Pinpoint the cell where the given text exists, returning its [X, Y] midpoint coordinate. 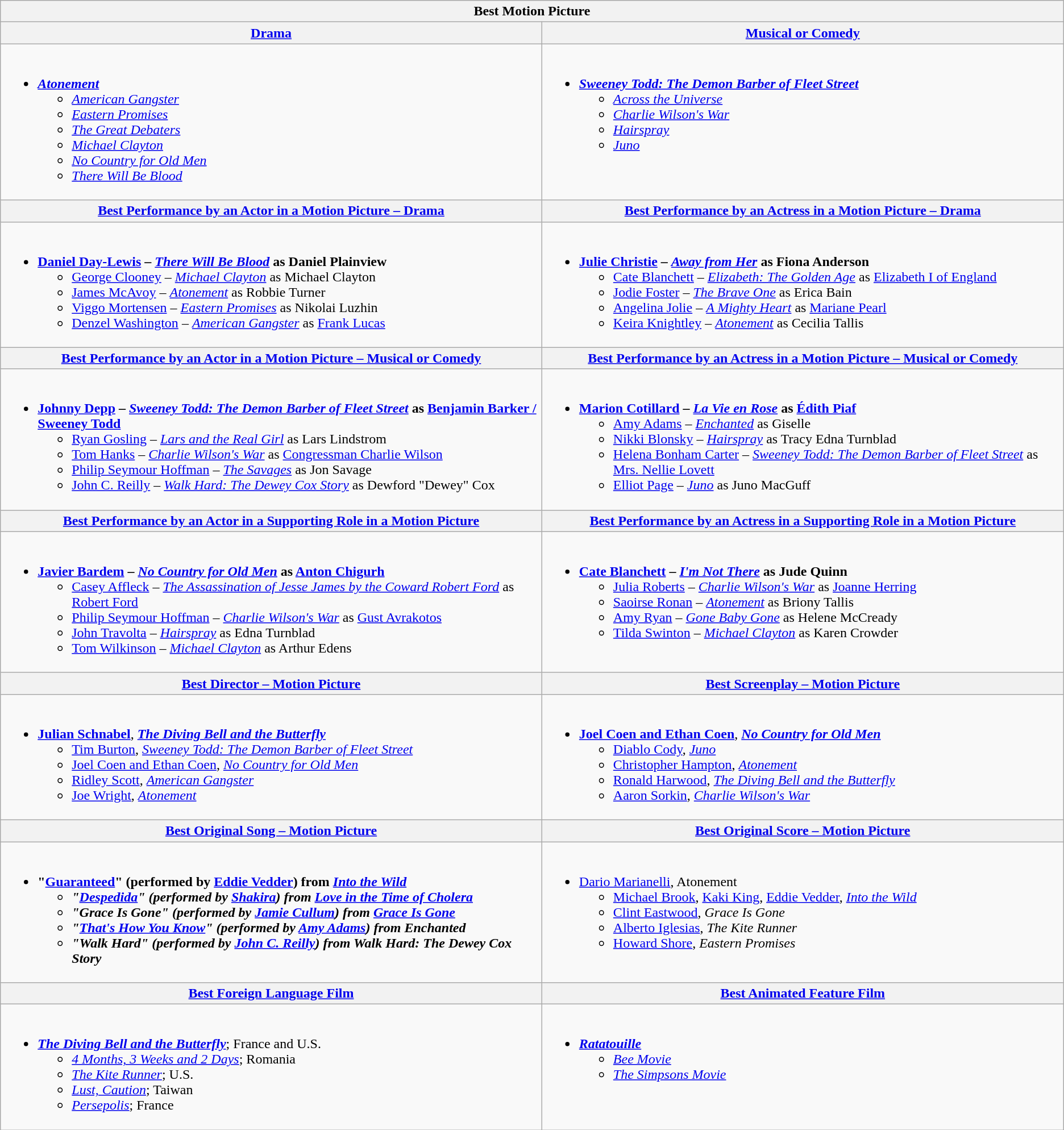
Best Performance by an Actor in a Motion Picture – Drama [272, 211]
Best Animated Feature Film [803, 994]
Best Motion Picture [532, 11]
Best Performance by an Actress in a Motion Picture – Musical or Comedy [803, 358]
Best Performance by an Actress in a Motion Picture – Drama [803, 211]
Best Original Song – Motion Picture [272, 830]
Drama [272, 33]
The Diving Bell and the Butterfly; France and U.S.4 Months, 3 Weeks and 2 Days; RomaniaThe Kite Runner; U.S.Lust, Caution; TaiwanPersepolis; France [272, 1067]
Best Foreign Language Film [272, 994]
Best Performance by an Actor in a Supporting Role in a Motion Picture [272, 521]
RatatouilleBee MovieThe Simpsons Movie [803, 1067]
Best Screenplay – Motion Picture [803, 683]
Best Original Score – Motion Picture [803, 830]
Best Director – Motion Picture [272, 683]
Best Performance by an Actress in a Supporting Role in a Motion Picture [803, 521]
Musical or Comedy [803, 33]
Best Performance by an Actor in a Motion Picture – Musical or Comedy [272, 358]
Sweeney Todd: The Demon Barber of Fleet StreetAcross the UniverseCharlie Wilson's WarHairsprayJuno [803, 122]
AtonementAmerican GangsterEastern PromisesThe Great DebatersMichael ClaytonNo Country for Old MenThere Will Be Blood [272, 122]
